For the text-containing cell, return its midpoint in [X, Y] coordinate format. 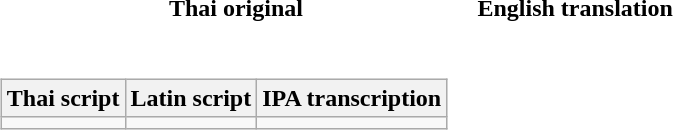
Latin script [191, 98]
IPA transcription [352, 98]
Thai script [63, 98]
